For the text-containing cell, return its midpoint in (x, y) coordinate format. 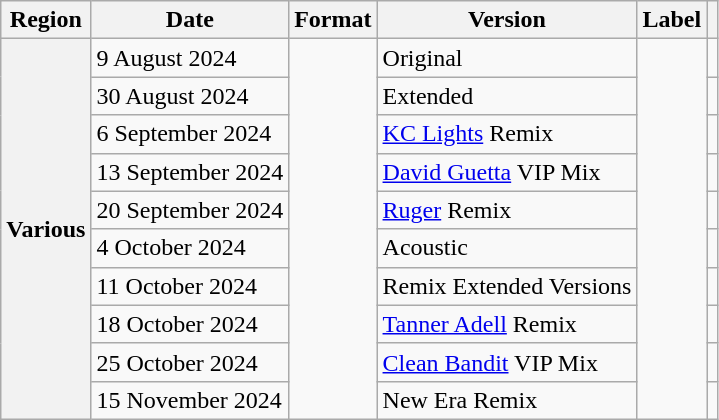
Tanner Adell Remix (507, 324)
Label (672, 20)
New Era Remix (507, 400)
20 September 2024 (190, 210)
Original (507, 58)
13 September 2024 (190, 172)
15 November 2024 (190, 400)
11 October 2024 (190, 286)
Version (507, 20)
25 October 2024 (190, 362)
18 October 2024 (190, 324)
30 August 2024 (190, 96)
Ruger Remix (507, 210)
Date (190, 20)
Acoustic (507, 248)
Remix Extended Versions (507, 286)
Format (333, 20)
4 October 2024 (190, 248)
Clean Bandit VIP Mix (507, 362)
Extended (507, 96)
Region (46, 20)
David Guetta VIP Mix (507, 172)
6 September 2024 (190, 134)
Various (46, 230)
9 August 2024 (190, 58)
KC Lights Remix (507, 134)
